Provide the [x, y] coordinate of the cell's center where the given text is located.  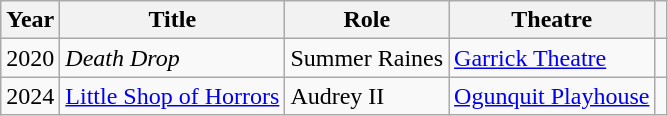
Theatre [552, 20]
Role [367, 20]
Garrick Theatre [552, 58]
Summer Raines [367, 58]
2020 [30, 58]
Audrey II [367, 96]
Ogunquit Playhouse [552, 96]
Year [30, 20]
Title [172, 20]
2024 [30, 96]
Death Drop [172, 58]
Little Shop of Horrors [172, 96]
